Return (x, y) of the center of cell containing provided text 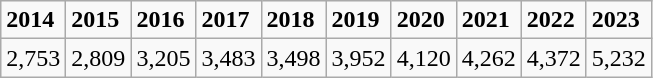
4,372 (554, 58)
2017 (228, 20)
2014 (34, 20)
2022 (554, 20)
2018 (294, 20)
4,120 (424, 58)
2016 (164, 20)
5,232 (618, 58)
3,205 (164, 58)
2021 (488, 20)
2019 (358, 20)
4,262 (488, 58)
3,498 (294, 58)
3,483 (228, 58)
2015 (98, 20)
2023 (618, 20)
3,952 (358, 58)
2,809 (98, 58)
2,753 (34, 58)
2020 (424, 20)
